Return (X, Y) of the center of cell containing provided text 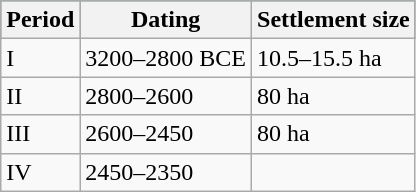
I (40, 58)
Settlement size (334, 20)
Period (40, 20)
2450–2350 (166, 172)
3200–2800 BCE (166, 58)
Dating (166, 20)
2600–2450 (166, 134)
10.5–15.5 ha (334, 58)
2800–2600 (166, 96)
II (40, 96)
IV (40, 172)
III (40, 134)
